Output the [X, Y] coordinate of the center of the cell containing the given text.  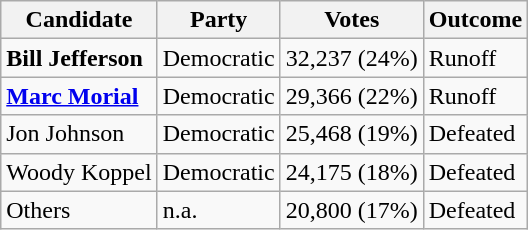
Candidate [79, 20]
29,366 (22%) [352, 96]
Marc Morial [79, 96]
32,237 (24%) [352, 58]
Woody Koppel [79, 172]
20,800 (17%) [352, 210]
25,468 (19%) [352, 134]
n.a. [218, 210]
Party [218, 20]
Votes [352, 20]
Others [79, 210]
Bill Jefferson [79, 58]
Outcome [475, 20]
24,175 (18%) [352, 172]
Jon Johnson [79, 134]
